Search for the cell housing the specified text and yield its [x, y] center coordinate. 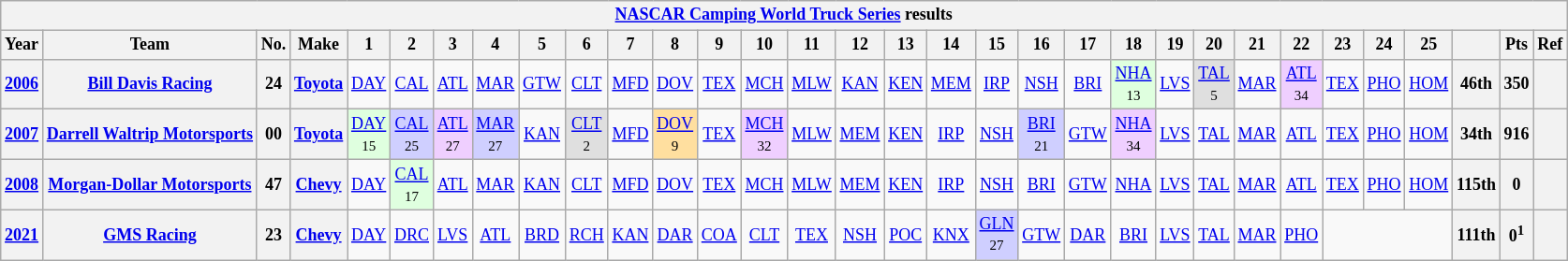
5 [542, 45]
18 [1133, 45]
CAL17 [412, 184]
2021 [22, 235]
3 [452, 45]
11 [811, 45]
Team [150, 45]
13 [906, 45]
46th [1476, 84]
Ref [1550, 45]
7 [630, 45]
2 [412, 45]
Year [22, 45]
CAL25 [412, 135]
GMS Racing [150, 235]
17 [1088, 45]
47 [274, 184]
CAL [412, 84]
34th [1476, 135]
GLN27 [997, 235]
22 [1302, 45]
BRD [542, 235]
9 [719, 45]
1 [369, 45]
4 [496, 45]
Bill Davis Racing [150, 84]
10 [764, 45]
NASCAR Camping World Truck Series results [784, 15]
15 [997, 45]
KNX [952, 235]
No. [274, 45]
14 [952, 45]
350 [1516, 84]
2006 [22, 84]
ATL27 [452, 135]
Morgan-Dollar Motorsports [150, 184]
16 [1042, 45]
12 [860, 45]
NHA34 [1133, 135]
0 [1516, 184]
Make [318, 45]
Darrell Waltrip Motorsports [150, 135]
01 [1516, 235]
6 [586, 45]
DOV9 [675, 135]
111th [1476, 235]
CLT2 [586, 135]
NHA13 [1133, 84]
TAL5 [1214, 84]
2007 [22, 135]
25 [1429, 45]
115th [1476, 184]
8 [675, 45]
NHA [1133, 184]
916 [1516, 135]
COA [719, 235]
20 [1214, 45]
MCH32 [764, 135]
ATL34 [1302, 84]
00 [274, 135]
21 [1257, 45]
DRC [412, 235]
Pts [1516, 45]
2008 [22, 184]
BRI21 [1042, 135]
RCH [586, 235]
DAY15 [369, 135]
POC [906, 235]
19 [1175, 45]
MAR27 [496, 135]
